Search for the cell housing the specified text and yield its [X, Y] center coordinate. 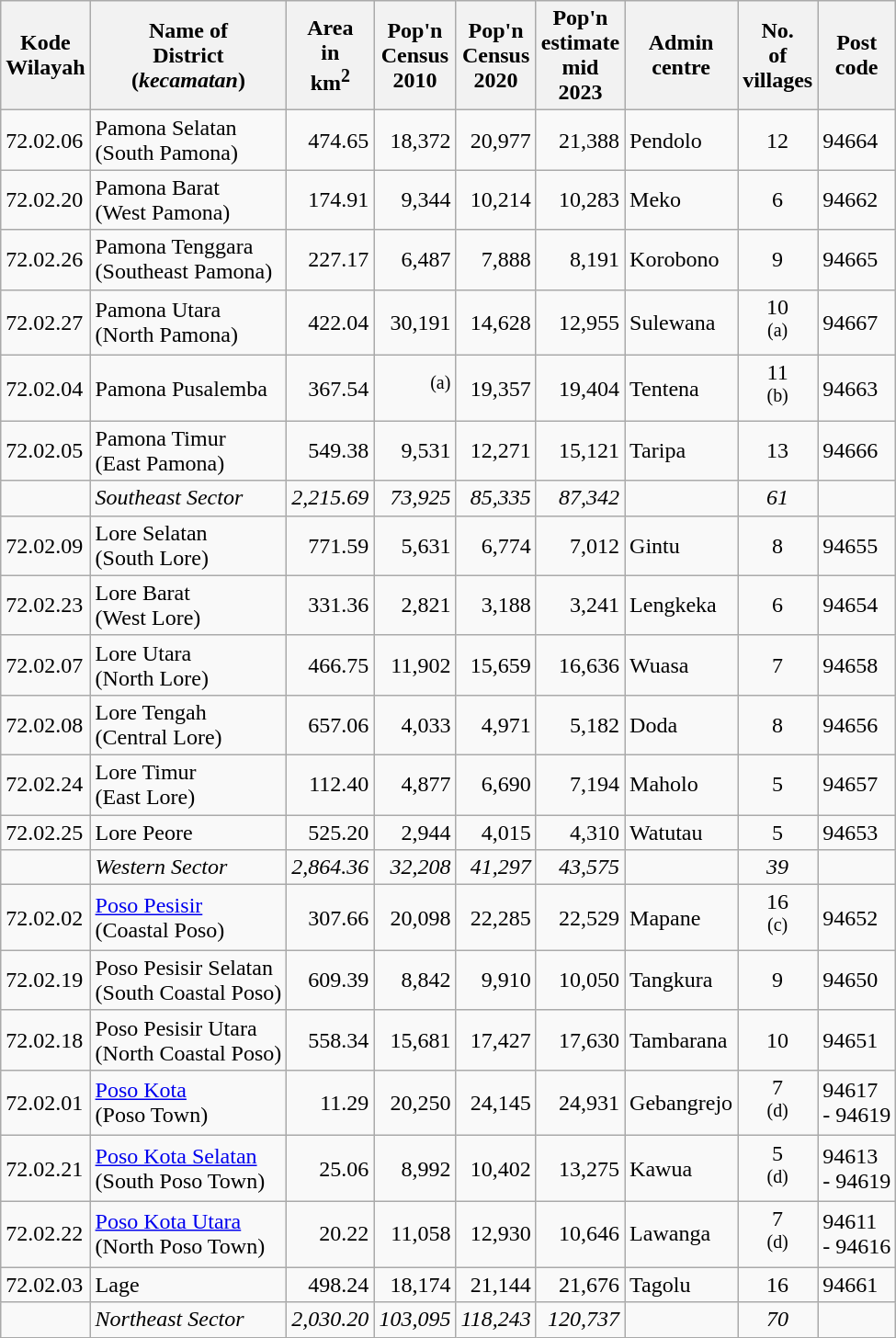
13 [777, 450]
6,487 [415, 259]
Pop'nestimatemid2023 [580, 55]
Meko [682, 200]
85,335 [496, 498]
9,531 [415, 450]
87,342 [580, 498]
Sulewana [682, 323]
12 [777, 140]
10,214 [496, 200]
22,285 [496, 918]
5 (d) [777, 1169]
174.91 [331, 200]
3,188 [496, 605]
16 [777, 1285]
12,271 [496, 450]
21,144 [496, 1285]
3,241 [580, 605]
11,902 [415, 665]
Lore Utara (North Lore) [188, 665]
Poso Kota Utara (North Poso Town) [188, 1234]
72.02.18 [46, 1040]
11.29 [331, 1103]
17,630 [580, 1040]
120,737 [580, 1320]
8,842 [415, 980]
498.24 [331, 1285]
Lore Peore [188, 833]
10,402 [496, 1169]
Kawua [682, 1169]
Pop'nCensus2020 [496, 55]
Tambarana [682, 1040]
72.02.01 [46, 1103]
9,344 [415, 200]
70 [777, 1320]
21,676 [580, 1285]
No.ofvillages [777, 55]
72.02.05 [46, 450]
Area in km2 [331, 55]
94663 [856, 389]
Poso Kota Selatan (South Poso Town) [188, 1169]
Name ofDistrict(kecamatan) [188, 55]
10,050 [580, 980]
367.54 [331, 389]
609.39 [331, 980]
94661 [856, 1285]
15,121 [580, 450]
466.75 [331, 665]
2,821 [415, 605]
94655 [856, 546]
Lawanga [682, 1234]
Mapane [682, 918]
2,215.69 [331, 498]
Tentena [682, 389]
Kode Wilayah [46, 55]
19,357 [496, 389]
Lage [188, 1285]
Korobono [682, 259]
Tagolu [682, 1285]
(a) [415, 389]
Pop'nCensus2010 [415, 55]
94656 [856, 724]
24,931 [580, 1103]
39 [777, 867]
20,098 [415, 918]
103,095 [415, 1320]
Poso Pesisir Selatan (South Coastal Poso) [188, 980]
2,944 [415, 833]
Maholo [682, 785]
7,194 [580, 785]
2,864.36 [331, 867]
4,033 [415, 724]
32,208 [415, 867]
10,283 [580, 200]
21,388 [580, 140]
Doda [682, 724]
Lore Tengah (Central Lore) [188, 724]
10 [777, 1040]
72.02.03 [46, 1285]
Lengkeka [682, 605]
94654 [856, 605]
Lore Barat (West Lore) [188, 605]
20.22 [331, 1234]
15,659 [496, 665]
18,174 [415, 1285]
Taripa [682, 450]
4,310 [580, 833]
558.34 [331, 1040]
30,191 [415, 323]
Southeast Sector [188, 498]
Pamona Selatan (South Pamona) [188, 140]
7,012 [580, 546]
Gintu [682, 546]
11,058 [415, 1234]
14,628 [496, 323]
94664 [856, 140]
94667 [856, 323]
525.20 [331, 833]
Pamona Pusalemba [188, 389]
Gebangrejo [682, 1103]
41,297 [496, 867]
72.02.23 [46, 605]
72.02.25 [46, 833]
Pamona Utara (North Pamona) [188, 323]
331.36 [331, 605]
Pamona Timur (East Pamona) [188, 450]
Poso Pesisir Utara (North Coastal Poso) [188, 1040]
72.02.07 [46, 665]
10 (a) [777, 323]
227.17 [331, 259]
474.65 [331, 140]
8,191 [580, 259]
94651 [856, 1040]
94613- 94619 [856, 1169]
549.38 [331, 450]
17,427 [496, 1040]
94666 [856, 450]
24,145 [496, 1103]
657.06 [331, 724]
4,971 [496, 724]
422.04 [331, 323]
7 [777, 665]
72.02.21 [46, 1169]
Pamona Barat (West Pamona) [188, 200]
72.02.27 [46, 323]
72.02.24 [46, 785]
7,888 [496, 259]
2,030.20 [331, 1320]
94662 [856, 200]
307.66 [331, 918]
118,243 [496, 1320]
16 (c) [777, 918]
Watutau [682, 833]
Lore Timur (East Lore) [188, 785]
94650 [856, 980]
25.06 [331, 1169]
Northeast Sector [188, 1320]
Pamona Tenggara (Southeast Pamona) [188, 259]
Poso Pesisir (Coastal Poso) [188, 918]
11 (b) [777, 389]
Pendolo [682, 140]
94611- 94616 [856, 1234]
72.02.06 [46, 140]
72.02.26 [46, 259]
15,681 [415, 1040]
94652 [856, 918]
4,015 [496, 833]
6,690 [496, 785]
12,955 [580, 323]
112.40 [331, 785]
Admincentre [682, 55]
72.02.20 [46, 200]
72.02.08 [46, 724]
5,631 [415, 546]
Wuasa [682, 665]
94658 [856, 665]
9,910 [496, 980]
20,250 [415, 1103]
94657 [856, 785]
Western Sector [188, 867]
61 [777, 498]
18,372 [415, 140]
94653 [856, 833]
8,992 [415, 1169]
Lore Selatan (South Lore) [188, 546]
72.02.19 [46, 980]
5,182 [580, 724]
73,925 [415, 498]
Tangkura [682, 980]
Poso Kota (Poso Town) [188, 1103]
94617- 94619 [856, 1103]
94665 [856, 259]
19,404 [580, 389]
72.02.04 [46, 389]
771.59 [331, 546]
13,275 [580, 1169]
20,977 [496, 140]
16,636 [580, 665]
12,930 [496, 1234]
72.02.22 [46, 1234]
72.02.09 [46, 546]
Postcode [856, 55]
4,877 [415, 785]
22,529 [580, 918]
6,774 [496, 546]
72.02.02 [46, 918]
10,646 [580, 1234]
43,575 [580, 867]
